Identify which cell holds the provided text, then report its (X, Y) central coordinate. 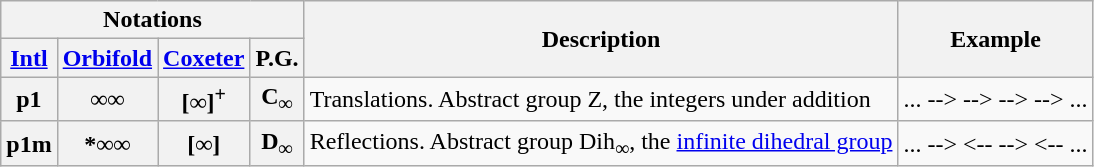
Orbifold (107, 58)
Coxeter (204, 58)
Intl (29, 58)
p1m (29, 143)
P.G. (277, 58)
... --> --> --> --> ... (996, 100)
C∞ (277, 100)
[∞] (204, 143)
∞∞ (107, 100)
p1 (29, 100)
... --> <-- --> <-- ... (996, 143)
Description (601, 39)
[∞]+ (204, 100)
D∞ (277, 143)
Notations (152, 20)
Translations. Abstract group Z, the integers under addition (601, 100)
*∞∞ (107, 143)
Example (996, 39)
Reflections. Abstract group Dih∞, the infinite dihedral group (601, 143)
